Provide the (X, Y) coordinate of the cell's center where the given text is located.  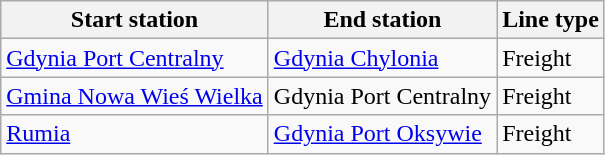
Gdynia Chylonia (382, 58)
Rumia (135, 134)
Line type (551, 20)
End station (382, 20)
Gmina Nowa Wieś Wielka (135, 96)
Gdynia Port Oksywie (382, 134)
Start station (135, 20)
